Provide the [x, y] coordinate of the cell's center where the given text is located.  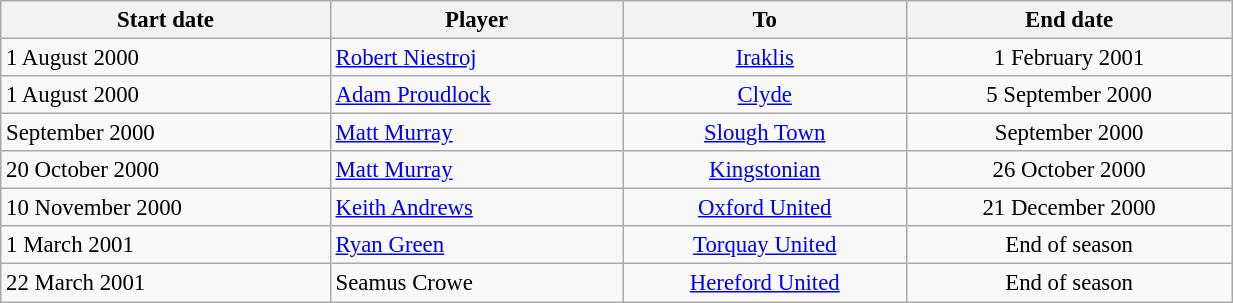
Ryan Green [476, 245]
Torquay United [765, 245]
Clyde [765, 95]
20 October 2000 [166, 170]
End date [1070, 20]
5 September 2000 [1070, 95]
Hereford United [765, 283]
Player [476, 20]
Seamus Crowe [476, 283]
22 March 2001 [166, 283]
Adam Proudlock [476, 95]
10 November 2000 [166, 208]
Keith Andrews [476, 208]
Slough Town [765, 133]
Oxford United [765, 208]
1 February 2001 [1070, 58]
Robert Niestroj [476, 58]
21 December 2000 [1070, 208]
Iraklis [765, 58]
Start date [166, 20]
Kingstonian [765, 170]
To [765, 20]
1 March 2001 [166, 245]
26 October 2000 [1070, 170]
